Locate the cell with the specified text and output its (x, y) center coordinate. 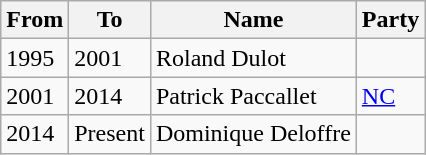
To (110, 20)
Patrick Paccallet (253, 96)
Roland Dulot (253, 58)
1995 (35, 58)
Party (390, 20)
Name (253, 20)
From (35, 20)
Dominique Deloffre (253, 134)
NC (390, 96)
Present (110, 134)
